Extract the (X, Y) coordinate from the center of the cell holding the provided text.  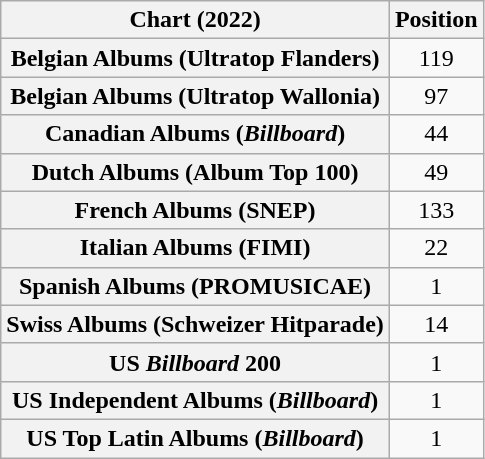
Chart (2022) (196, 20)
US Independent Albums (Billboard) (196, 400)
Belgian Albums (Ultratop Wallonia) (196, 96)
Position (436, 20)
Dutch Albums (Album Top 100) (196, 172)
French Albums (SNEP) (196, 210)
Italian Albums (FIMI) (196, 248)
119 (436, 58)
Spanish Albums (PROMUSICAE) (196, 286)
22 (436, 248)
97 (436, 96)
US Top Latin Albums (Billboard) (196, 438)
49 (436, 172)
Swiss Albums (Schweizer Hitparade) (196, 324)
Belgian Albums (Ultratop Flanders) (196, 58)
44 (436, 134)
133 (436, 210)
Canadian Albums (Billboard) (196, 134)
US Billboard 200 (196, 362)
14 (436, 324)
